Output the (x, y) coordinate of the center of the cell containing the given text.  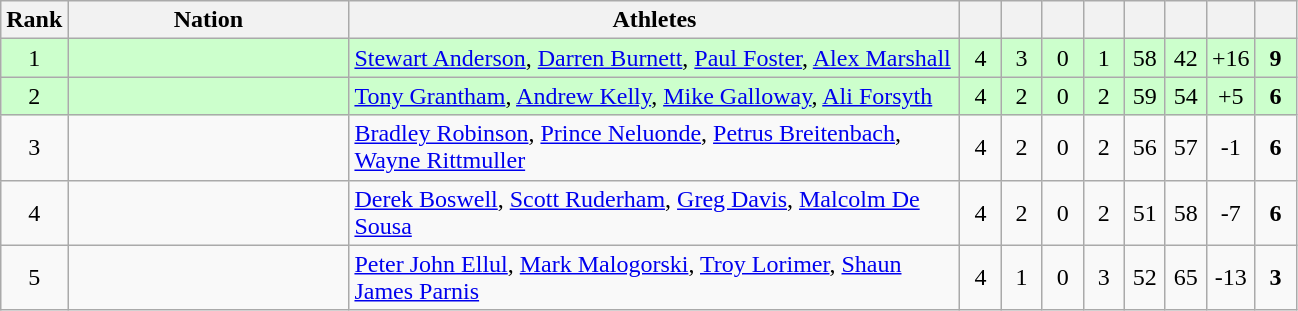
59 (1144, 96)
Peter John Ellul, Mark Malogorski, Troy Lorimer, Shaun James Parnis (654, 278)
-1 (1230, 148)
-13 (1230, 278)
Bradley Robinson, Prince Neluonde, Petrus Breitenbach, Wayne Rittmuller (654, 148)
Tony Grantham, Andrew Kelly, Mike Galloway, Ali Forsyth (654, 96)
Nation (208, 20)
Athletes (654, 20)
5 (34, 278)
+5 (1230, 96)
9 (1276, 58)
52 (1144, 278)
51 (1144, 212)
42 (1186, 58)
65 (1186, 278)
57 (1186, 148)
54 (1186, 96)
Rank (34, 20)
56 (1144, 148)
+16 (1230, 58)
Derek Boswell, Scott Ruderham, Greg Davis, Malcolm De Sousa (654, 212)
Stewart Anderson, Darren Burnett, Paul Foster, Alex Marshall (654, 58)
-7 (1230, 212)
